Extract the (X, Y) coordinate from the center of the cell holding the provided text.  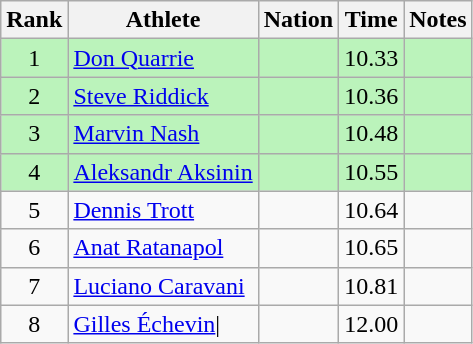
8 (34, 324)
Steve Riddick (163, 96)
Notes (438, 20)
10.64 (372, 210)
12.00 (372, 324)
Athlete (163, 20)
3 (34, 134)
Dennis Trott (163, 210)
5 (34, 210)
6 (34, 248)
10.55 (372, 172)
4 (34, 172)
10.36 (372, 96)
Nation (298, 20)
Rank (34, 20)
2 (34, 96)
10.48 (372, 134)
10.81 (372, 286)
Marvin Nash (163, 134)
Time (372, 20)
Don Quarrie (163, 58)
1 (34, 58)
7 (34, 286)
Anat Ratanapol (163, 248)
Luciano Caravani (163, 286)
10.33 (372, 58)
Gilles Échevin| (163, 324)
10.65 (372, 248)
Aleksandr Aksinin (163, 172)
